Pinpoint the cell where the given text exists, returning its [X, Y] midpoint coordinate. 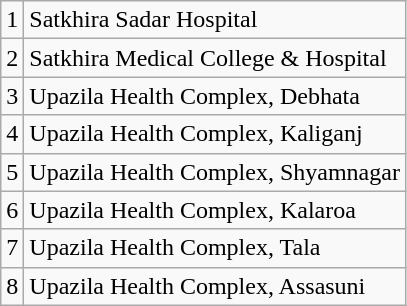
Upazila Health Complex, Shyamnagar [215, 172]
Upazila Health Complex, Tala [215, 248]
Satkhira Medical College & Hospital [215, 58]
6 [12, 210]
Satkhira Sadar Hospital [215, 20]
Upazila Health Complex, Kalaroa [215, 210]
3 [12, 96]
7 [12, 248]
Upazila Health Complex, Kaliganj [215, 134]
4 [12, 134]
2 [12, 58]
1 [12, 20]
5 [12, 172]
8 [12, 286]
Upazila Health Complex, Debhata [215, 96]
Upazila Health Complex, Assasuni [215, 286]
